Return (X, Y) of the center of cell containing provided text 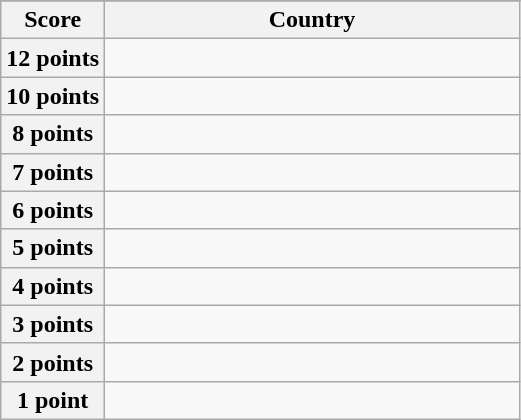
Country (312, 20)
7 points (53, 172)
12 points (53, 58)
5 points (53, 248)
3 points (53, 324)
4 points (53, 286)
8 points (53, 134)
10 points (53, 96)
Score (53, 20)
6 points (53, 210)
2 points (53, 362)
1 point (53, 400)
